Capture the cell that displays the provided text and extract its (x, y) central coordinate. 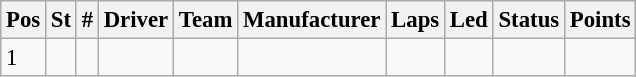
Driver (136, 20)
St (62, 20)
Manufacturer (312, 20)
Pos (24, 20)
# (87, 20)
Led (470, 20)
Status (528, 20)
Team (205, 20)
Laps (416, 20)
1 (24, 58)
Points (600, 20)
